For the text-containing cell, return its midpoint in [X, Y] coordinate format. 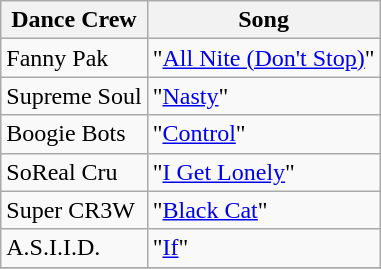
Song [264, 20]
"Black Cat" [264, 210]
"I Get Lonely" [264, 172]
SoReal Cru [74, 172]
Supreme Soul [74, 96]
Boogie Bots [74, 134]
"All Nite (Don't Stop)" [264, 58]
A.S.I.I.D. [74, 248]
Dance Crew [74, 20]
"Nasty" [264, 96]
"Control" [264, 134]
"If" [264, 248]
Fanny Pak [74, 58]
Super CR3W [74, 210]
